Return the [X, Y] coordinate for the center point of the cell that contains the specified text.  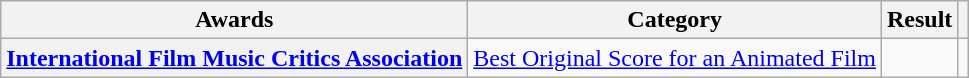
International Film Music Critics Association [234, 58]
Best Original Score for an Animated Film [675, 58]
Category [675, 20]
Awards [234, 20]
Result [919, 20]
